Detect which cell encompasses the target text, then output its (X, Y) center coordinate. 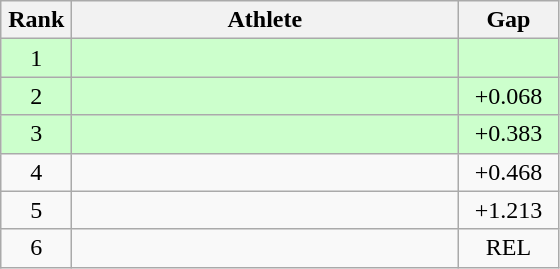
+0.068 (508, 96)
+1.213 (508, 210)
REL (508, 248)
+0.383 (508, 134)
Rank (36, 20)
3 (36, 134)
5 (36, 210)
+0.468 (508, 172)
4 (36, 172)
2 (36, 96)
Gap (508, 20)
6 (36, 248)
Athlete (265, 20)
1 (36, 58)
